Extract the (x, y) coordinate from the center of the cell holding the provided text.  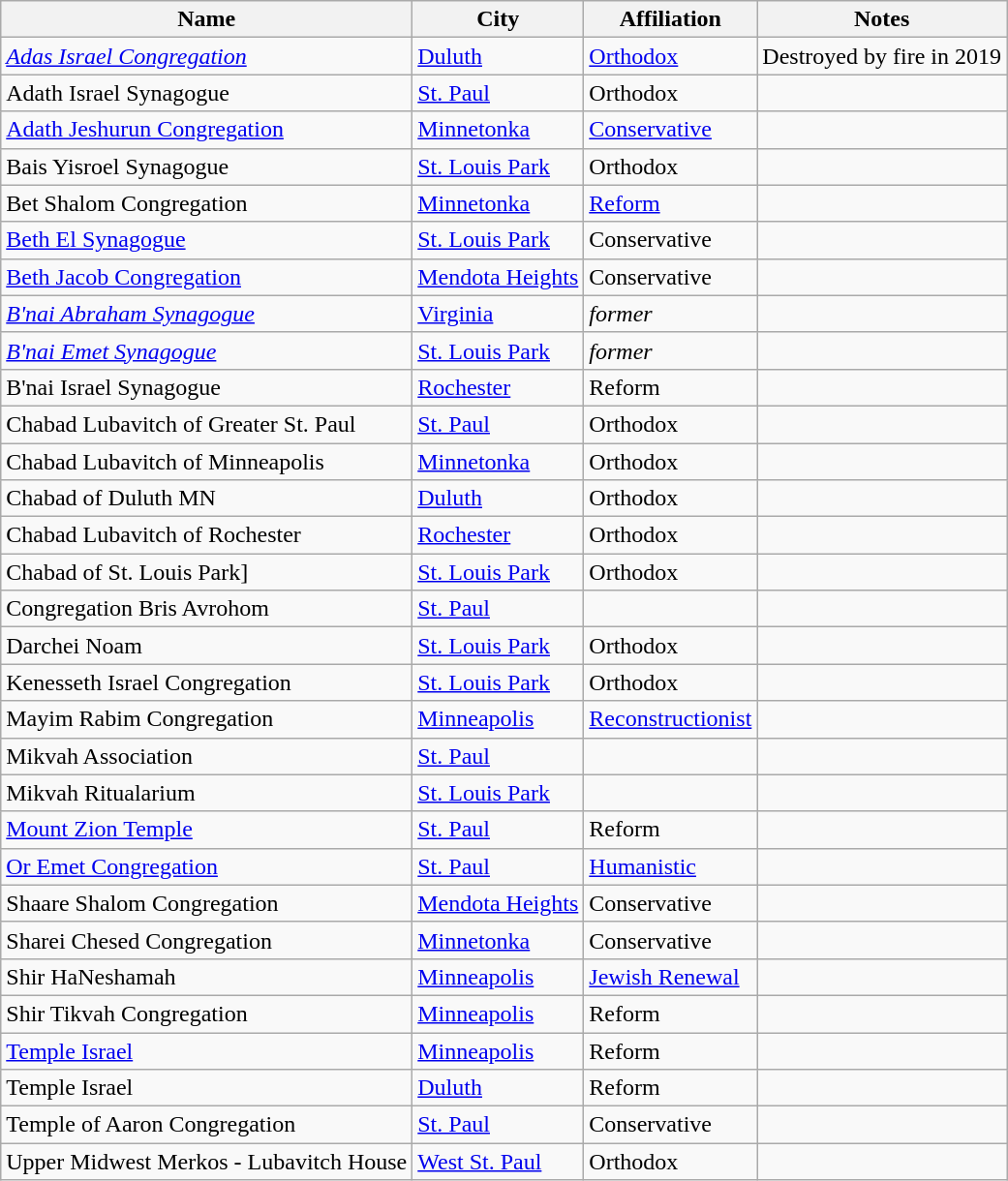
Name (207, 19)
Shir Tikvah Congregation (207, 1014)
Adath Israel Synagogue (207, 93)
Or Emet Congregation (207, 866)
Beth El Synagogue (207, 240)
Bais Yisroel Synagogue (207, 167)
Affiliation (670, 19)
Virginia (498, 314)
Mikvah Association (207, 756)
Chabad Lubavitch of Minneapolis (207, 462)
Adath Jeshurun Congregation (207, 130)
West St. Paul (498, 1162)
Sharei Chesed Congregation (207, 940)
Adas Israel Congregation (207, 56)
Darchei Noam (207, 646)
B'nai Israel Synagogue (207, 387)
B'nai Emet Synagogue (207, 350)
Beth Jacob Congregation (207, 277)
Chabad Lubavitch of Greater St. Paul (207, 424)
Mayim Rabim Congregation (207, 719)
Notes (882, 19)
Destroyed by fire in 2019 (882, 56)
Chabad of Duluth MN (207, 499)
Bet Shalom Congregation (207, 203)
Congregation Bris Avrohom (207, 609)
Mount Zion Temple (207, 830)
Shaare Shalom Congregation (207, 903)
City (498, 19)
Temple of Aaron Congregation (207, 1125)
Chabad of St. Louis Park] (207, 572)
B'nai Abraham Synagogue (207, 314)
Chabad Lubavitch of Rochester (207, 535)
Mikvah Ritualarium (207, 793)
Upper Midwest Merkos - Lubavitch House (207, 1162)
Shir HaNeshamah (207, 977)
Reconstructionist (670, 719)
Kenesseth Israel Congregation (207, 682)
Jewish Renewal (670, 977)
Humanistic (670, 866)
